Detect which cell encompasses the target text, then output its [X, Y] center coordinate. 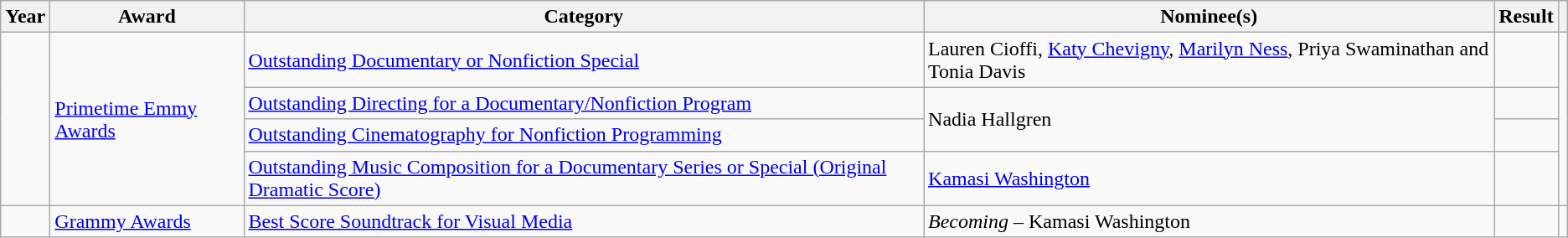
Grammy Awards [147, 221]
Primetime Emmy Awards [147, 119]
Award [147, 17]
Kamasi Washington [1210, 178]
Category [584, 17]
Nadia Hallgren [1210, 119]
Outstanding Documentary or Nonfiction Special [584, 60]
Nominee(s) [1210, 17]
Best Score Soundtrack for Visual Media [584, 221]
Result [1526, 17]
Outstanding Cinematography for Nonfiction Programming [584, 135]
Year [25, 17]
Outstanding Directing for a Documentary/Nonfiction Program [584, 103]
Outstanding Music Composition for a Documentary Series or Special (Original Dramatic Score) [584, 178]
Lauren Cioffi, Katy Chevigny, Marilyn Ness, Priya Swaminathan and Tonia Davis [1210, 60]
Becoming – Kamasi Washington [1210, 221]
